Output the [X, Y] coordinate of the center of the cell containing the given text.  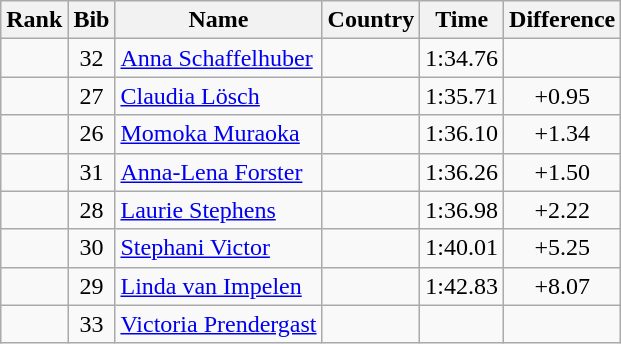
1:36.10 [462, 134]
Rank [34, 20]
+2.22 [562, 210]
Victoria Prendergast [218, 324]
Stephani Victor [218, 248]
Name [218, 20]
1:36.26 [462, 172]
31 [92, 172]
28 [92, 210]
Momoka Muraoka [218, 134]
1:34.76 [462, 58]
32 [92, 58]
Difference [562, 20]
Anna Schaffelhuber [218, 58]
1:42.83 [462, 286]
+5.25 [562, 248]
Anna-Lena Forster [218, 172]
26 [92, 134]
1:35.71 [462, 96]
1:40.01 [462, 248]
Bib [92, 20]
+8.07 [562, 286]
1:36.98 [462, 210]
Country [371, 20]
Linda van Impelen [218, 286]
Time [462, 20]
33 [92, 324]
+0.95 [562, 96]
Laurie Stephens [218, 210]
29 [92, 286]
27 [92, 96]
Claudia Lösch [218, 96]
30 [92, 248]
+1.34 [562, 134]
+1.50 [562, 172]
